From the cell containing the given text, extract its center point as (X, Y) coordinate. 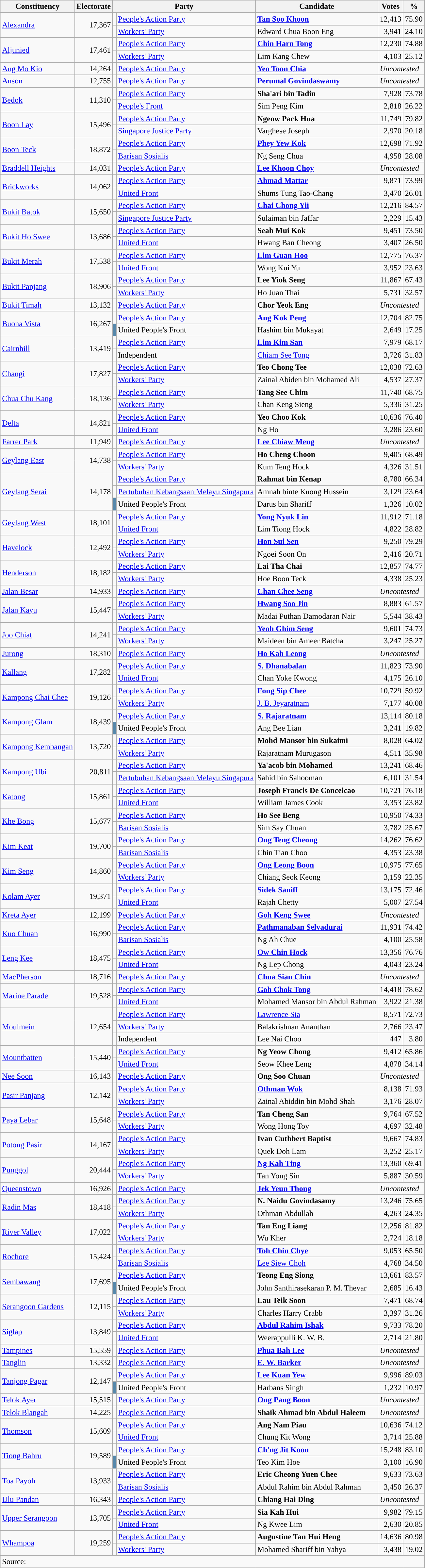
25.27 (414, 641)
N. Naidu Govindasamy (317, 1201)
Balakrishnan Ananthan (317, 1027)
Jek Yeun Thong (317, 1189)
Joo Chiat (38, 635)
73.63 (414, 1475)
71.18 (414, 516)
Boon Lay (38, 125)
Goh Keng Swee (317, 915)
Teo Kim Hoe (317, 1462)
2,766 (391, 1027)
13,132 (93, 305)
Kallang (38, 672)
Madai Puthan Damodaran Nair (317, 616)
2,724 (391, 1238)
Jalan Besar (38, 591)
9,996 (391, 1375)
9,871 (391, 181)
Chin Harn Tong (317, 44)
Kum Teng Hock (317, 467)
59.92 (414, 691)
2,685 (391, 1288)
Leng Kee (38, 958)
26.22 (414, 106)
Geylang East (38, 461)
Yeo Toon Chia (317, 69)
Bukit Panjang (38, 286)
27.54 (414, 902)
4,878 (391, 1064)
Seow Khee Leng (317, 1064)
73.78 (414, 93)
20,811 (93, 772)
Kim Seng (38, 871)
14,262 (391, 840)
% (414, 7)
Ng Yeow Chong (317, 1052)
12,698 (391, 143)
Queenstown (38, 1189)
William James Cook (317, 803)
5,887 (391, 1176)
26.10 (414, 678)
Toh Chin Chye (317, 1251)
26.50 (414, 243)
Zainal Abiddin bin Mohd Shah (317, 1101)
Maideen bin Ameer Batcha (317, 641)
Bukit Ho Swee (38, 237)
81.82 (414, 1226)
2,970 (391, 131)
Siglap (38, 1331)
16.90 (414, 1462)
34.14 (414, 1064)
76.37 (414, 255)
Tiong Bahru (38, 1456)
11,867 (391, 280)
Chan Chee Seng (317, 591)
15.43 (414, 218)
Mountbatten (38, 1058)
8,780 (391, 479)
19.82 (414, 728)
Shaik Ahmad bin Abdul Haleem (317, 1412)
8,571 (391, 1014)
20.71 (414, 554)
12,775 (391, 255)
13,661 (391, 1275)
7,928 (391, 93)
Bukit Batok (38, 212)
2,649 (391, 330)
Chin Tian Choo (317, 852)
25.17 (414, 1151)
14,167 (93, 1145)
26.01 (414, 193)
13,356 (391, 952)
Kampong Kembangan (38, 747)
19,700 (93, 846)
23.24 (414, 965)
13,175 (391, 890)
Paya Lebar (38, 1120)
74.12 (414, 1425)
17,367 (93, 25)
Ong Soo Chuan (317, 1076)
Telok Blangah (38, 1412)
3,159 (391, 877)
75.90 (414, 19)
14,933 (93, 591)
4,697 (391, 1126)
Khe Bong (38, 821)
23.60 (414, 430)
Chua Chu Kang (38, 398)
82.75 (414, 317)
35.98 (414, 753)
Ong Leong Boon (317, 865)
14,062 (93, 187)
Henderson (38, 573)
4,511 (391, 753)
84.57 (414, 206)
Tang See Chim (317, 392)
People's Front (186, 106)
Alexandra (38, 25)
13,246 (391, 1201)
4,263 (391, 1213)
3,952 (391, 268)
23.82 (414, 803)
15,424 (93, 1257)
9,053 (391, 1251)
Chung Kit Wong (317, 1437)
Sulaiman bin Jaffar (317, 218)
16,926 (93, 1189)
74.83 (414, 1138)
18,906 (93, 286)
3,470 (391, 193)
Whampoa (38, 1543)
4,100 (391, 939)
Ahmad Mattar (317, 181)
Lee Kuan Yew (317, 1375)
21.38 (414, 1002)
25.67 (414, 828)
Tanjong Pagar (38, 1381)
72.46 (414, 890)
3,129 (391, 492)
14,241 (93, 635)
72.73 (414, 1014)
17,538 (93, 261)
Punggol (38, 1170)
Zainal Abiden bin Mohamed Ali (317, 380)
20.18 (414, 131)
4,353 (391, 852)
Ong Pang Boon (317, 1400)
74.73 (414, 629)
19,371 (93, 896)
68.49 (414, 454)
12,704 (391, 317)
15,650 (93, 212)
13,849 (93, 1331)
9,982 (391, 1512)
18,101 (93, 523)
7,471 (391, 1300)
Tan Eng Liang (317, 1226)
18,872 (93, 149)
31.25 (414, 405)
3,941 (391, 31)
Yong Nyuk Lin (317, 516)
3,286 (391, 430)
Chor Yeok Eng (317, 305)
77.65 (414, 865)
13,114 (391, 716)
14,031 (93, 168)
Kampong Chai Chee (38, 697)
3,450 (391, 1487)
22.35 (414, 877)
2,630 (391, 1524)
14,178 (93, 492)
28.08 (414, 156)
68.17 (414, 342)
2,416 (391, 554)
Lee Nai Choo (317, 1039)
80.18 (414, 716)
Lai Tha Chai (317, 566)
31.54 (414, 778)
12,216 (391, 206)
68.46 (414, 766)
Ho Kah Leong (317, 653)
18,182 (93, 573)
Nee Soon (38, 1076)
13,720 (93, 747)
Ho See Beng (317, 815)
73.90 (414, 666)
Yeoh Ghim Seng (317, 629)
Toa Payoh (38, 1481)
15,440 (93, 1058)
74.33 (414, 815)
38.43 (414, 616)
10,950 (391, 815)
14,418 (391, 989)
13,332 (93, 1363)
4,768 (391, 1263)
Eric Cheong Yuen Chee (317, 1475)
16,990 (93, 933)
18,716 (93, 977)
31.83 (414, 355)
11,310 (93, 100)
12,142 (93, 1095)
Upper Serangoon (38, 1518)
5,544 (391, 616)
76.76 (414, 952)
Ch'ng Jit Koon (317, 1450)
79.15 (414, 1512)
Potong Pasir (38, 1145)
Tan Cheng San (317, 1114)
Ng Kah Ting (317, 1164)
12,147 (93, 1381)
19,528 (93, 996)
Cairnhill (38, 348)
3,353 (391, 803)
Geylang Serai (38, 492)
9,733 (391, 1325)
12,413 (391, 19)
14,738 (93, 461)
Ong Teng Cheong (317, 840)
Pathmanaban Selvadurai (317, 927)
17.25 (414, 330)
Ngeow Pack Hua (317, 118)
21.80 (414, 1338)
Moulmein (38, 1027)
23.47 (414, 1027)
Telok Ayer (38, 1400)
Rahmat bin Kenap (317, 479)
17,461 (93, 50)
Augustine Tan Hui Heng (317, 1537)
17,827 (93, 374)
4,175 (391, 678)
Hwang Ban Cheong (317, 243)
14,860 (93, 871)
Chan Yoke Kwong (317, 678)
Candidate (317, 7)
83.57 (414, 1275)
10.02 (414, 504)
11,749 (391, 118)
61.57 (414, 604)
Hwang Soo Jin (317, 604)
9,764 (391, 1114)
10,975 (391, 865)
18,439 (93, 722)
3,438 (391, 1549)
78.62 (414, 989)
Mohamed Mansor bin Abdul Rahman (317, 1002)
14,264 (93, 69)
Serangoon Gardens (38, 1307)
19,259 (93, 1543)
27.37 (414, 380)
31.51 (414, 467)
18.18 (414, 1238)
83.10 (414, 1450)
3.80 (414, 1039)
Edward Chua Boon Eng (317, 31)
74.88 (414, 44)
15,248 (391, 1450)
67.43 (414, 280)
Lim Kim San (317, 342)
71.93 (414, 1089)
Rochore (38, 1257)
64.02 (414, 740)
Othman Abdullah (317, 1213)
Anson (38, 81)
74.77 (414, 566)
Ngoei Soon On (317, 554)
Katong (38, 797)
80.98 (414, 1537)
Tan Soo Khoon (317, 19)
Charles Harry Crabb (317, 1313)
18,136 (93, 398)
Weerappulli K. W. B. (317, 1338)
20,444 (93, 1170)
Kolam Ayer (38, 896)
13,705 (93, 1518)
11,740 (391, 392)
12,230 (391, 44)
18,418 (93, 1207)
Bukit Merah (38, 261)
15,447 (93, 610)
23.63 (414, 268)
18,310 (93, 653)
17,695 (93, 1282)
Chua Sian Chin (317, 977)
19,589 (93, 1456)
3,176 (391, 1101)
10,729 (391, 691)
Yeo Choo Kok (317, 417)
79.29 (414, 541)
Electorate (93, 7)
13,241 (391, 766)
Braddell Heights (38, 168)
Boon Teck (38, 149)
Lim Kang Chew (317, 56)
69.41 (414, 1164)
5,336 (391, 405)
Sidek Saniff (317, 890)
9,667 (391, 1138)
3,241 (391, 728)
34.50 (414, 1263)
Ho Juan Thai (317, 293)
3,100 (391, 1462)
4,043 (391, 965)
15,559 (93, 1350)
4,822 (391, 529)
Sim Peng Kim (317, 106)
Lim Guan Hoo (317, 255)
Chiang Seok Keong (317, 877)
Sembawang (38, 1282)
9,601 (391, 629)
9,633 (391, 1475)
4,958 (391, 156)
15,609 (93, 1431)
Chai Chong Yii (317, 206)
Ow Chin Hock (317, 952)
Lawrence Sia (317, 1014)
Ang Kok Peng (317, 317)
12,857 (391, 566)
68.75 (414, 392)
Phua Bah Lee (317, 1350)
Lim Tiong Hock (317, 529)
Wong Hong Toy (317, 1126)
Tan Yong Sin (317, 1176)
14,821 (93, 423)
3,247 (391, 641)
12,755 (93, 81)
76.40 (414, 417)
20.85 (414, 1524)
3,714 (391, 1437)
Seah Mui Kok (317, 230)
Ivan Cuthbert Baptist (317, 1138)
1,326 (391, 504)
9,250 (391, 541)
Marine Parade (38, 996)
26.37 (414, 1487)
Abdul Rahim bin Abdul Rahman (317, 1487)
Varghese Joseph (317, 131)
Amnah binte Kuong Hussein (317, 492)
Quek Doh Lam (317, 1151)
76.18 (414, 790)
Aljunied (38, 50)
Hon Sui Sen (317, 541)
12,492 (93, 548)
89.03 (414, 1375)
7,979 (391, 342)
Tanglin (38, 1363)
78.20 (414, 1325)
Farrer Park (38, 442)
15,861 (93, 797)
Teong Eng Siong (317, 1275)
12,115 (93, 1307)
Harbans Singh (317, 1388)
40.08 (414, 703)
68.74 (414, 1300)
13,686 (93, 237)
32.57 (414, 293)
12,654 (93, 1027)
Geylang West (38, 523)
17,022 (93, 1232)
Wu Kher (317, 1238)
3,726 (391, 355)
Kampong Ubi (38, 772)
3,407 (391, 243)
7,177 (391, 703)
79.82 (414, 118)
Ulu Pandan (38, 1499)
Kreta Ayer (38, 915)
9,451 (391, 230)
3,782 (391, 828)
74.42 (414, 927)
28.07 (414, 1101)
S. Rajaratnam (317, 716)
Votes (391, 7)
Source: (212, 1562)
12,256 (391, 1226)
Ang Nam Piau (317, 1425)
75.65 (414, 1201)
Thomson (38, 1431)
Lee Chiaw Meng (317, 442)
J. B. Jeyaratnam (317, 703)
Radin Mas (38, 1207)
Party (184, 7)
3,397 (391, 1313)
12,038 (391, 367)
11,823 (391, 666)
25.58 (414, 939)
4,338 (391, 579)
25.88 (414, 1437)
4,326 (391, 467)
Hoe Boon Teck (317, 579)
14,225 (93, 1412)
Havelock (38, 548)
Rajaratnam Murugason (317, 753)
65.50 (414, 1251)
73.99 (414, 181)
31.26 (414, 1313)
Ng Lep Chong (317, 965)
17,282 (93, 672)
3,922 (391, 1002)
9,405 (391, 454)
13,419 (93, 348)
76.62 (414, 840)
Tampines (38, 1350)
23.38 (414, 852)
11,912 (391, 516)
Ang Mo Kio (38, 69)
S. Dhanabalan (317, 666)
73.50 (414, 230)
Wong Kui Yu (317, 268)
9,412 (391, 1052)
1,232 (391, 1388)
Constituency (38, 7)
25.12 (414, 56)
15,648 (93, 1120)
67.52 (414, 1114)
E. W. Barker (317, 1363)
8,028 (391, 740)
Ng Seng Chua (317, 156)
24.35 (414, 1213)
4,103 (391, 56)
Shums Tung Tao-Chang (317, 193)
8,138 (391, 1089)
23.64 (414, 492)
Ho Cheng Choon (317, 454)
Othman Wok (317, 1089)
15,677 (93, 821)
15,496 (93, 125)
MacPherson (38, 977)
16,343 (93, 1499)
Kampong Glam (38, 722)
8,883 (391, 604)
Ng Ah Chue (317, 939)
Joseph Francis De Conceicao (317, 790)
10.97 (414, 1388)
Pasir Panjang (38, 1095)
Bukit Timah (38, 305)
19,126 (93, 697)
Mohamed Shariff bin Yahya (317, 1549)
Jurong (38, 653)
Goh Chok Tong (317, 989)
Sia Kah Hui (317, 1512)
Sha'ari bin Tadin (317, 93)
Kuo Chuan (38, 933)
Chiam See Tong (317, 355)
Brickworks (38, 187)
Kim Keat (38, 846)
3,252 (391, 1151)
Lee Siew Choh (317, 1263)
5,007 (391, 902)
Darus bin Shariff (317, 504)
Lee Khoon Choy (317, 168)
18,475 (93, 958)
Delta (38, 423)
2,714 (391, 1338)
Perumal Govindaswamy (317, 81)
24.10 (414, 31)
Ya'acob bin Mohamed (317, 766)
11,931 (391, 927)
28.82 (414, 529)
25.23 (414, 579)
16.43 (414, 1288)
Lee Yiok Seng (317, 280)
Jalan Kayu (38, 610)
447 (391, 1039)
2,818 (391, 106)
Ang Bee Lian (317, 728)
Lau Teik Soon (317, 1300)
Ng Kwee Lim (317, 1524)
Mohd Mansor bin Sukaimi (317, 740)
2,229 (391, 218)
Buona Vista (38, 324)
19.02 (414, 1549)
32.48 (414, 1126)
16,267 (93, 324)
John Santhirasekaran P. M. Thevar (317, 1288)
Sahid bin Sahooman (317, 778)
Changi (38, 374)
14,636 (391, 1537)
66.34 (414, 479)
Chan Keng Sieng (317, 405)
15,515 (93, 1400)
65.86 (414, 1052)
13,360 (391, 1164)
11,949 (93, 442)
6,101 (391, 778)
Abdul Rahim Ishak (317, 1325)
4,537 (391, 380)
16,143 (93, 1076)
30.59 (414, 1176)
72.63 (414, 367)
River Valley (38, 1232)
10,721 (391, 790)
Sim Say Chuan (317, 828)
71.92 (414, 143)
Chiang Hai Ding (317, 1499)
Phey Yew Kok (317, 143)
Hashim bin Mukayat (317, 330)
12,199 (93, 915)
Bedok (38, 100)
Teo Chong Tee (317, 367)
Fong Sip Chee (317, 691)
13,933 (93, 1481)
Rajah Chetty (317, 902)
Ng Ho (317, 430)
5,731 (391, 293)
